Find where the given text appears and provide that cell's center as [X, Y] coordinate. 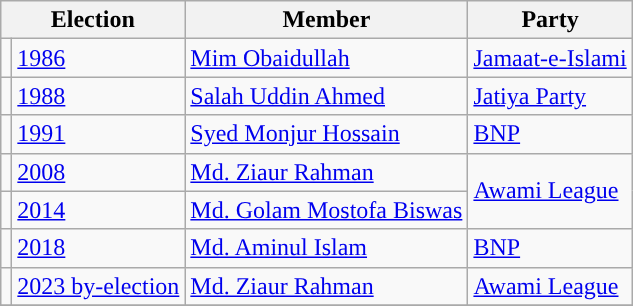
Party [550, 20]
1986 [98, 58]
Jatiya Party [550, 96]
Member [326, 20]
1991 [98, 134]
1988 [98, 96]
Md. Aminul Islam [326, 248]
Md. Golam Mostofa Biswas [326, 210]
Jamaat-e-Islami [550, 58]
Election [93, 20]
Salah Uddin Ahmed [326, 96]
2008 [98, 172]
2023 by-election [98, 286]
2014 [98, 210]
2018 [98, 248]
Syed Monjur Hossain [326, 134]
Mim Obaidullah [326, 58]
